Extract the (X, Y) coordinate from the center of the cell holding the provided text.  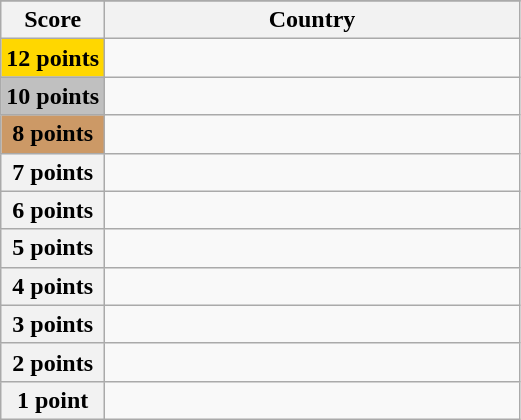
7 points (53, 172)
8 points (53, 134)
2 points (53, 362)
12 points (53, 58)
1 point (53, 400)
5 points (53, 248)
6 points (53, 210)
Score (53, 20)
4 points (53, 286)
Country (312, 20)
10 points (53, 96)
3 points (53, 324)
